Locate the cell with the specified text and output its [x, y] center coordinate. 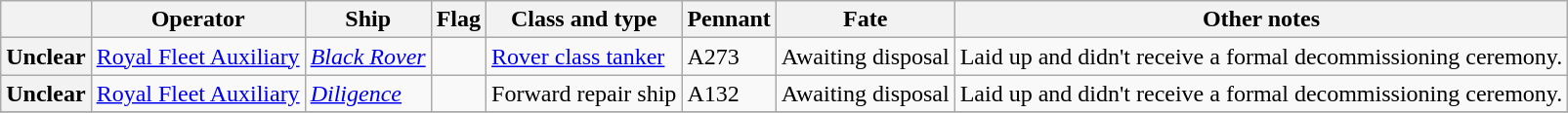
Class and type [584, 19]
Black Rover [367, 56]
Operator [197, 19]
Pennant [729, 19]
Rover class tanker [584, 56]
Forward repair ship [584, 94]
Ship [367, 19]
Flag [458, 19]
Fate [866, 19]
Other notes [1261, 19]
Diligence [367, 94]
A132 [729, 94]
A273 [729, 56]
